Provide the [X, Y] coordinate of the cell's center where the given text is located.  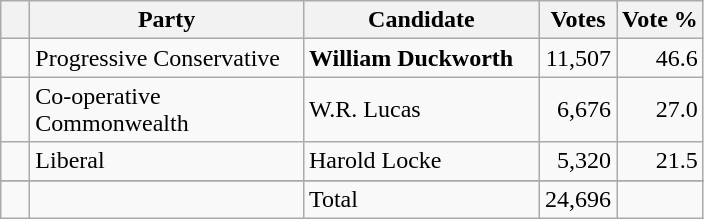
46.6 [660, 58]
William Duckworth [421, 58]
Liberal [167, 161]
Candidate [421, 20]
Party [167, 20]
Vote % [660, 20]
11,507 [578, 58]
Progressive Conservative [167, 58]
Co-operative Commonwealth [167, 110]
21.5 [660, 161]
Total [421, 199]
24,696 [578, 199]
5,320 [578, 161]
Harold Locke [421, 161]
27.0 [660, 110]
W.R. Lucas [421, 110]
Votes [578, 20]
6,676 [578, 110]
